Detect which cell encompasses the target text, then output its [X, Y] center coordinate. 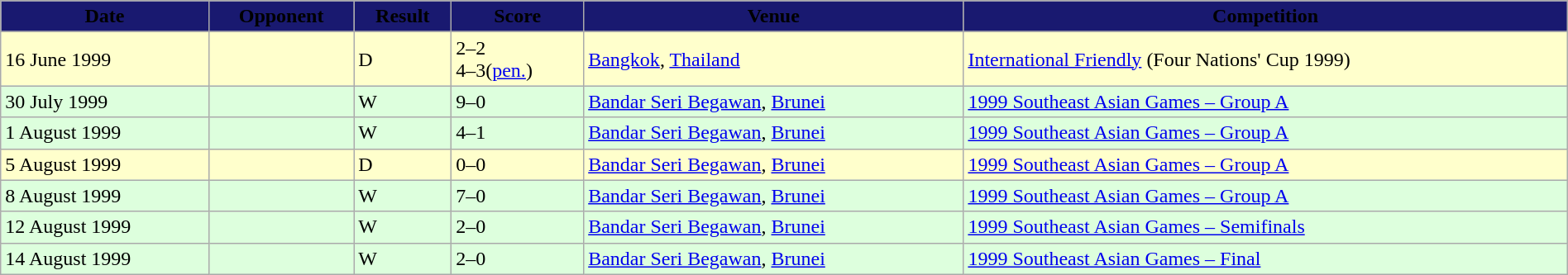
5 August 1999 [105, 164]
1999 Southeast Asian Games – Semifinals [1265, 227]
Score [518, 17]
9–0 [518, 102]
Competition [1265, 17]
8 August 1999 [105, 196]
1 August 1999 [105, 133]
International Friendly (Four Nations' Cup 1999) [1265, 59]
Opponent [281, 17]
Venue [774, 17]
1999 Southeast Asian Games – Final [1265, 258]
Date [105, 17]
12 August 1999 [105, 227]
30 July 1999 [105, 102]
Bangkok, Thailand [774, 59]
2–24–3(pen.) [518, 59]
4–1 [518, 133]
0–0 [518, 164]
16 June 1999 [105, 59]
Result [403, 17]
14 August 1999 [105, 258]
7–0 [518, 196]
